Return the (X, Y) coordinate for the center point of the cell that contains the specified text.  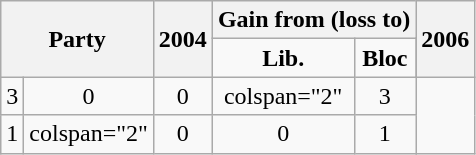
Party (78, 39)
Lib. (283, 58)
2004 (182, 39)
2006 (446, 39)
Bloc (385, 58)
Gain from (loss to) (314, 20)
